Return [x, y] of the center of cell containing provided text 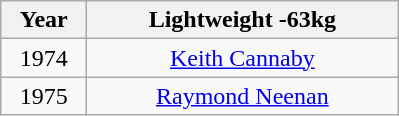
Keith Cannaby [242, 58]
1975 [44, 96]
Lightweight -63kg [242, 20]
Raymond Neenan [242, 96]
1974 [44, 58]
Year [44, 20]
